Locate the cell with the specified text and output its [x, y] center coordinate. 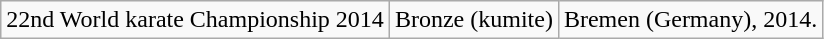
Bremen (Germany), 2014. [690, 20]
Bronze (kumite) [474, 20]
22nd World karate Championship 2014 [196, 20]
